Return [x, y] of the center of cell containing provided text 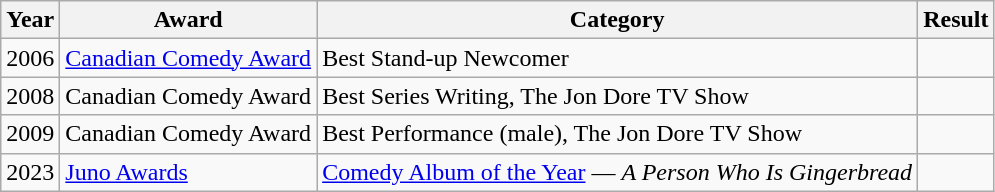
Award [188, 20]
2009 [30, 134]
2008 [30, 96]
Category [618, 20]
Best Performance (male), The Jon Dore TV Show [618, 134]
Best Stand-up Newcomer [618, 58]
Year [30, 20]
Result [956, 20]
2006 [30, 58]
Juno Awards [188, 172]
Comedy Album of the Year — A Person Who Is Gingerbread [618, 172]
2023 [30, 172]
Best Series Writing, The Jon Dore TV Show [618, 96]
